Search for the cell housing the specified text and yield its (x, y) center coordinate. 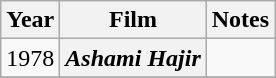
Year (30, 20)
Ashami Hajir (133, 58)
1978 (30, 58)
Film (133, 20)
Notes (240, 20)
